Return the [x, y] coordinate for the center point of the cell that contains the specified text.  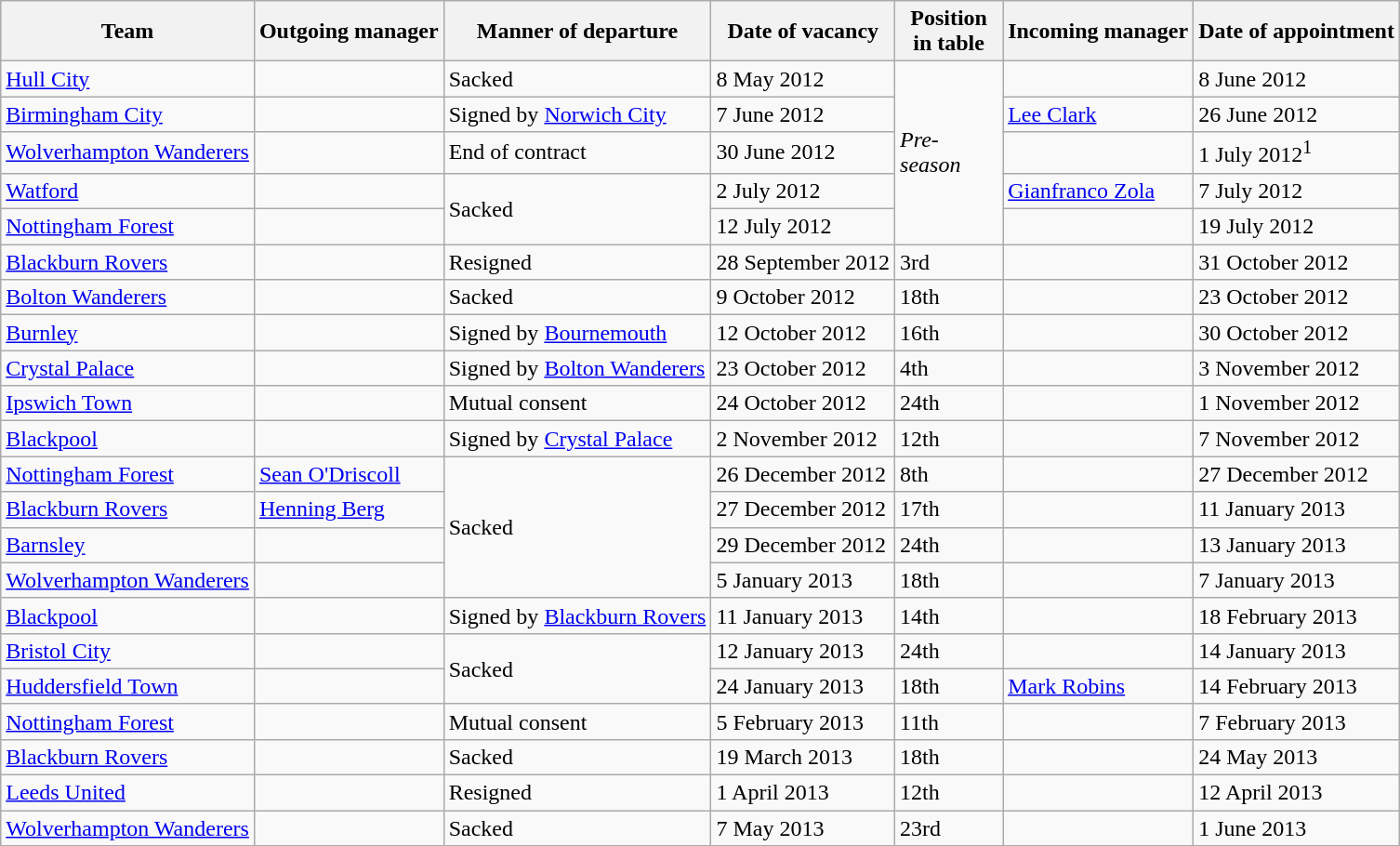
8th [949, 474]
Date of vacancy [803, 32]
3 November 2012 [1297, 368]
Signed by Bolton Wanderers [577, 368]
1 April 2013 [803, 793]
14th [949, 615]
19 March 2013 [803, 757]
Watford [128, 191]
Ipswich Town [128, 403]
16th [949, 333]
Signed by Bournemouth [577, 333]
3rd [949, 262]
18 February 2013 [1297, 615]
7 January 2013 [1297, 580]
19 July 2012 [1297, 227]
29 December 2012 [803, 545]
1 July 20121 [1297, 152]
9 October 2012 [803, 297]
7 June 2012 [803, 114]
Pre-season [949, 152]
Date of appointment [1297, 32]
Henning Berg [349, 509]
8 May 2012 [803, 79]
12 July 2012 [803, 227]
12 January 2013 [803, 651]
7 July 2012 [1297, 191]
2 July 2012 [803, 191]
7 November 2012 [1297, 439]
Leeds United [128, 793]
1 June 2013 [1297, 828]
Lee Clark [1099, 114]
Signed by Norwich City [577, 114]
17th [949, 509]
Mark Robins [1099, 686]
Signed by Crystal Palace [577, 439]
28 September 2012 [803, 262]
Huddersfield Town [128, 686]
24 May 2013 [1297, 757]
7 February 2013 [1297, 721]
5 February 2013 [803, 721]
Position in table [949, 32]
30 October 2012 [1297, 333]
Signed by Blackburn Rovers [577, 615]
23rd [949, 828]
Burnley [128, 333]
Bristol City [128, 651]
Outgoing manager [349, 32]
24 October 2012 [803, 403]
End of contract [577, 152]
14 January 2013 [1297, 651]
8 June 2012 [1297, 79]
14 February 2013 [1297, 686]
Manner of departure [577, 32]
26 June 2012 [1297, 114]
Birmingham City [128, 114]
Sean O'Driscoll [349, 474]
30 June 2012 [803, 152]
26 December 2012 [803, 474]
5 January 2013 [803, 580]
1 November 2012 [1297, 403]
Barnsley [128, 545]
Gianfranco Zola [1099, 191]
12 October 2012 [803, 333]
7 May 2013 [803, 828]
31 October 2012 [1297, 262]
Hull City [128, 79]
13 January 2013 [1297, 545]
12 April 2013 [1297, 793]
11th [949, 721]
Team [128, 32]
2 November 2012 [803, 439]
Crystal Palace [128, 368]
4th [949, 368]
24 January 2013 [803, 686]
Incoming manager [1099, 32]
Bolton Wanderers [128, 297]
